Capture the cell that displays the provided text and extract its (x, y) central coordinate. 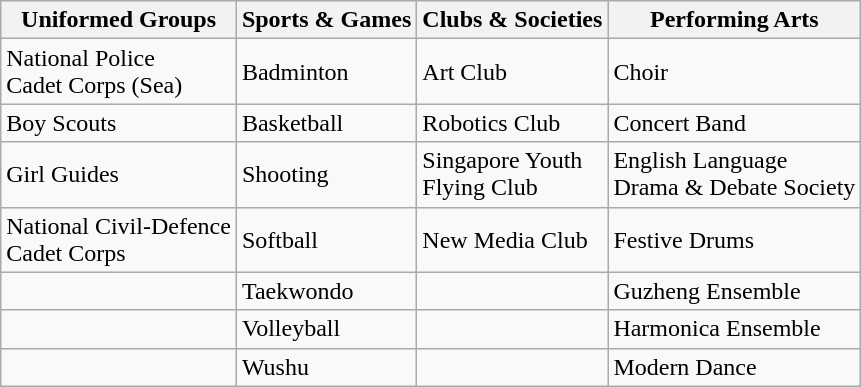
Badminton (326, 72)
Sports & Games (326, 20)
Uniformed Groups (119, 20)
National PoliceCadet Corps (Sea) (119, 72)
Softball (326, 240)
Choir (734, 72)
Boy Scouts (119, 123)
English LanguageDrama & Debate Society (734, 174)
Wushu (326, 367)
Basketball (326, 123)
Robotics Club (512, 123)
New Media Club (512, 240)
Festive Drums (734, 240)
Singapore YouthFlying Club (512, 174)
Harmonica Ensemble (734, 329)
Clubs & Societies (512, 20)
Shooting (326, 174)
Guzheng Ensemble (734, 291)
Girl Guides (119, 174)
Concert Band (734, 123)
Modern Dance (734, 367)
National Civil-DefenceCadet Corps (119, 240)
Art Club (512, 72)
Performing Arts (734, 20)
Taekwondo (326, 291)
Volleyball (326, 329)
